For the text-containing cell, return its midpoint in (x, y) coordinate format. 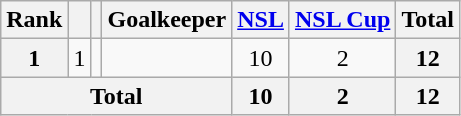
NSL Cup (342, 20)
Goalkeeper (167, 20)
Rank (34, 20)
NSL (261, 20)
